Pinpoint the cell where the given text exists, returning its (X, Y) midpoint coordinate. 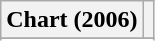
Chart (2006) (72, 20)
